Return the [x, y] coordinate for the center point of the cell that contains the specified text.  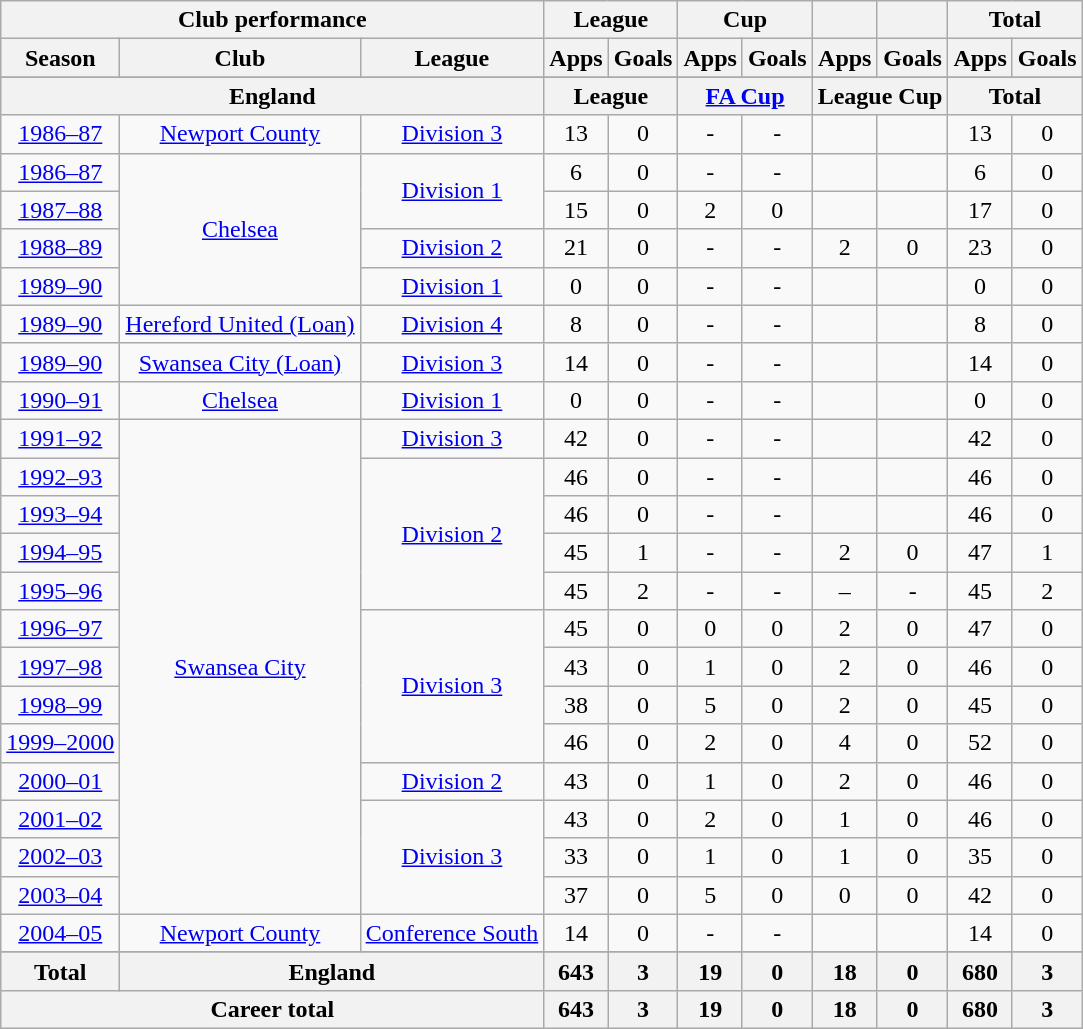
Division 4 [452, 324]
1991–92 [60, 438]
1993–94 [60, 515]
52 [980, 743]
1987–88 [60, 210]
37 [576, 895]
21 [576, 248]
15 [576, 210]
Career total [272, 1009]
– [844, 591]
33 [576, 857]
Club [240, 58]
35 [980, 857]
1995–96 [60, 591]
2002–03 [60, 857]
1992–93 [60, 477]
4 [844, 743]
Conference South [452, 933]
17 [980, 210]
1999–2000 [60, 743]
FA Cup [745, 96]
1990–91 [60, 400]
23 [980, 248]
League Cup [880, 96]
Cup [745, 20]
2001–02 [60, 819]
1998–99 [60, 705]
1994–95 [60, 553]
1997–98 [60, 667]
Club performance [272, 20]
1988–89 [60, 248]
38 [576, 705]
2000–01 [60, 781]
2004–05 [60, 933]
2003–04 [60, 895]
Swansea City (Loan) [240, 362]
1996–97 [60, 629]
Swansea City [240, 666]
Hereford United (Loan) [240, 324]
Season [60, 58]
